Locate the cell with the specified text and output its [X, Y] center coordinate. 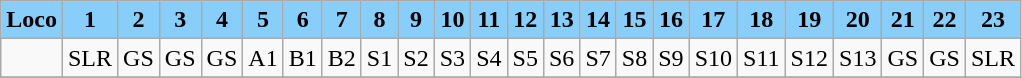
23 [992, 20]
S13 [858, 58]
B1 [302, 58]
13 [561, 20]
6 [302, 20]
3 [180, 20]
18 [762, 20]
11 [489, 20]
S10 [713, 58]
S3 [452, 58]
21 [903, 20]
19 [809, 20]
10 [452, 20]
S1 [379, 58]
S2 [416, 58]
S9 [671, 58]
S12 [809, 58]
S6 [561, 58]
S7 [598, 58]
8 [379, 20]
S8 [634, 58]
16 [671, 20]
4 [222, 20]
Loco [32, 20]
1 [90, 20]
9 [416, 20]
B2 [342, 58]
5 [263, 20]
2 [139, 20]
12 [525, 20]
S11 [762, 58]
20 [858, 20]
14 [598, 20]
22 [945, 20]
17 [713, 20]
15 [634, 20]
A1 [263, 58]
S4 [489, 58]
7 [342, 20]
S5 [525, 58]
